Locate the cell with the specified text and output its [X, Y] center coordinate. 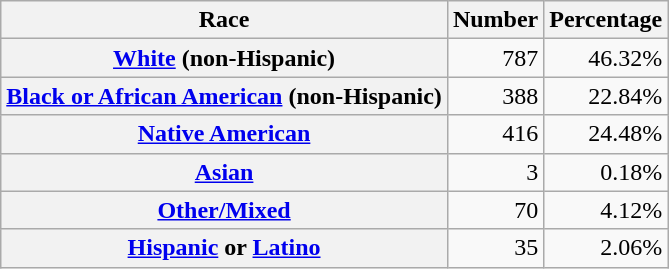
Asian [224, 172]
Native American [224, 134]
2.06% [606, 248]
Race [224, 20]
22.84% [606, 96]
3 [495, 172]
Other/Mixed [224, 210]
388 [495, 96]
4.12% [606, 210]
White (non-Hispanic) [224, 58]
70 [495, 210]
Number [495, 20]
787 [495, 58]
Hispanic or Latino [224, 248]
0.18% [606, 172]
Black or African American (non-Hispanic) [224, 96]
Percentage [606, 20]
416 [495, 134]
24.48% [606, 134]
46.32% [606, 58]
35 [495, 248]
